Pinpoint the cell where the given text exists, returning its (X, Y) midpoint coordinate. 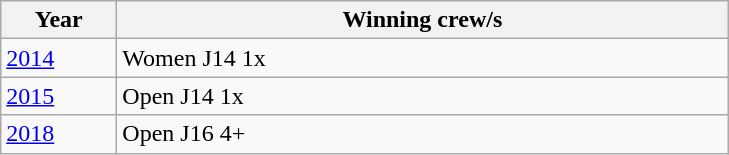
Open J14 1x (422, 96)
2018 (59, 134)
Year (59, 20)
Women J14 1x (422, 58)
2015 (59, 96)
Winning crew/s (422, 20)
2014 (59, 58)
Open J16 4+ (422, 134)
